Identify which cell holds the provided text, then report its (x, y) central coordinate. 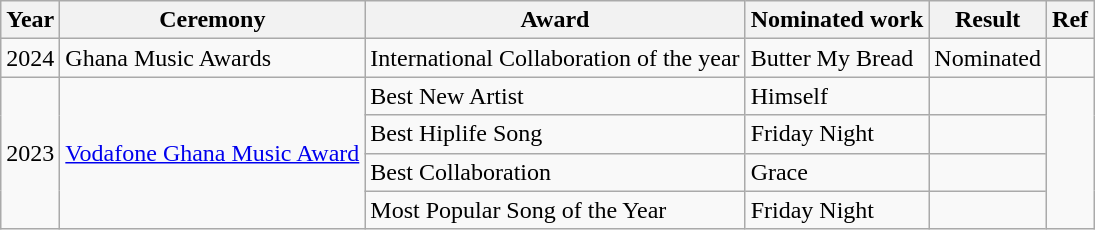
Nominated (988, 58)
Most Popular Song of the Year (555, 210)
Ceremony (212, 20)
Best New Artist (555, 96)
Butter My Bread (837, 58)
Best Hiplife Song (555, 134)
Ref (1070, 20)
Nominated work (837, 20)
Best Collaboration (555, 172)
Vodafone Ghana Music Award (212, 153)
2023 (30, 153)
Ghana Music Awards (212, 58)
Himself (837, 96)
Result (988, 20)
2024 (30, 58)
Grace (837, 172)
Year (30, 20)
Award (555, 20)
International Collaboration of the year (555, 58)
